Output the [x, y] coordinate of the center of the cell containing the given text.  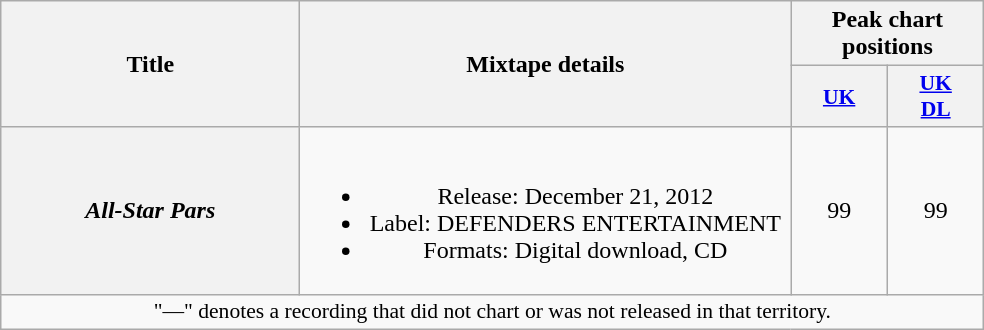
UK [840, 96]
Release: December 21, 2012Label: DEFENDERS ENTERTAINMENTFormats: Digital download, CD [546, 210]
"—" denotes a recording that did not chart or was not released in that territory. [492, 312]
All-Star Pars [150, 210]
UKDL [936, 96]
Title [150, 64]
Peak chart positions [888, 34]
Mixtape details [546, 64]
